From the cell containing the given text, extract its center point as (X, Y) coordinate. 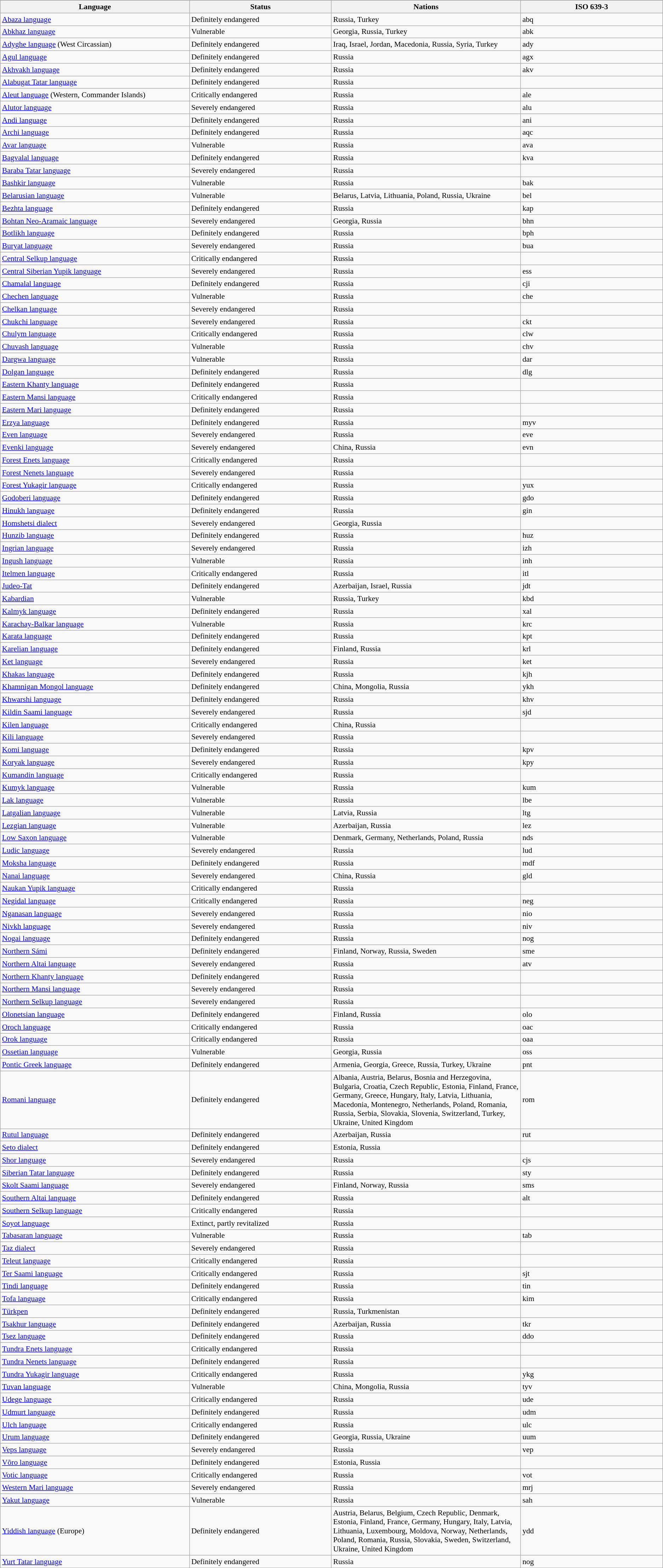
Chuvash language (95, 347)
Kilen language (95, 725)
mrj (591, 1488)
Itelmen language (95, 573)
Akhvakh language (95, 70)
dar (591, 360)
tkr (591, 1324)
Yiddish language (Europe) (95, 1531)
aqc (591, 133)
oac (591, 1027)
Georgia, Russia, Ukraine (426, 1437)
Udege language (95, 1400)
cji (591, 284)
Urum language (95, 1437)
rom (591, 1100)
Kalmyk language (95, 611)
che (591, 297)
Nganasan language (95, 914)
sjd (591, 712)
ess (591, 271)
Eastern Mansi language (95, 397)
rut (591, 1135)
Avar language (95, 145)
Kumandin language (95, 775)
kbd (591, 599)
Tabasaran language (95, 1236)
ykg (591, 1374)
Ket language (95, 662)
bak (591, 183)
nio (591, 914)
Abaza language (95, 19)
Hunzib language (95, 536)
lbe (591, 800)
nds (591, 838)
Khwarshi language (95, 700)
Nivkh language (95, 926)
Nanai language (95, 876)
Tundra Nenets language (95, 1362)
Aleut language (Western, Commander Islands) (95, 95)
Finland, Norway, Russia (426, 1185)
Northern Sámi (95, 951)
Northern Altai language (95, 964)
ude (591, 1400)
kpt (591, 636)
jdt (591, 586)
dlg (591, 372)
Karata language (95, 636)
ket (591, 662)
kva (591, 158)
Iraq, Israel, Jordan, Macedonia, Russia, Syria, Turkey (426, 45)
Türkpen (95, 1311)
krc (591, 624)
bel (591, 196)
cjs (591, 1160)
Ossetian language (95, 1052)
Archi language (95, 133)
Central Siberian Yupik language (95, 271)
myv (591, 422)
sms (591, 1185)
Evenki language (95, 448)
Botlikh language (95, 233)
Shor language (95, 1160)
Russia, Turkmenistan (426, 1311)
Teleut language (95, 1261)
niv (591, 926)
Khakas language (95, 674)
Bohtan Neo-Aramaic language (95, 221)
krl (591, 649)
Northern Selkup language (95, 1002)
Karachay-Balkar language (95, 624)
kjh (591, 674)
oss (591, 1052)
Ter Saami language (95, 1273)
olo (591, 1014)
eve (591, 435)
Votic language (95, 1475)
bua (591, 246)
abk (591, 32)
Alabugat Tatar language (95, 82)
Kildin Saami language (95, 712)
Tsakhur language (95, 1324)
ISO 639-3 (591, 7)
Ludic language (95, 851)
khv (591, 700)
Adyghe language (West Circassian) (95, 45)
vot (591, 1475)
ltg (591, 813)
Central Selkup language (95, 259)
Kili language (95, 737)
ulc (591, 1425)
Chamalal language (95, 284)
Naukan Yupik language (95, 888)
gin (591, 511)
Northern Khanty language (95, 977)
izh (591, 548)
Western Mari language (95, 1488)
Chukchi language (95, 322)
Erzya language (95, 422)
chv (591, 347)
pnt (591, 1065)
Oroch language (95, 1027)
ddo (591, 1336)
Low Saxon language (95, 838)
bhn (591, 221)
akv (591, 70)
Kabardian (95, 599)
uum (591, 1437)
Taz dialect (95, 1248)
tyv (591, 1387)
Extinct, partly revitalized (260, 1223)
Tundra Yukagir language (95, 1374)
Skolt Saami language (95, 1185)
Hinukh language (95, 511)
Ulch language (95, 1425)
vep (591, 1450)
Judeo-Tat (95, 586)
Armenia, Georgia, Greece, Russia, Turkey, Ukraine (426, 1065)
Azerbaijan, Israel, Russia (426, 586)
yux (591, 485)
Siberian Tatar language (95, 1173)
evn (591, 448)
Nogai language (95, 939)
sme (591, 951)
Baraba Tatar language (95, 170)
Tindi language (95, 1286)
Koryak language (95, 763)
agx (591, 57)
Ingrian language (95, 548)
ady (591, 45)
Forest Yukagir language (95, 485)
Komi language (95, 750)
Eastern Mari language (95, 410)
gld (591, 876)
Belarus, Latvia, Lithuania, Poland, Russia, Ukraine (426, 196)
kpv (591, 750)
udm (591, 1412)
Pontic Greek language (95, 1065)
Agul language (95, 57)
Nations (426, 7)
ale (591, 95)
Veps language (95, 1450)
Romani language (95, 1100)
Soyot language (95, 1223)
inh (591, 561)
Rutul language (95, 1135)
ava (591, 145)
bph (591, 233)
sty (591, 1173)
alu (591, 107)
Lezgian language (95, 826)
ani (591, 120)
abq (591, 19)
Yakut language (95, 1500)
Finland, Norway, Russia, Sweden (426, 951)
Orok language (95, 1039)
Tsez language (95, 1336)
Tundra Enets language (95, 1349)
lud (591, 851)
Khamnigan Mongol language (95, 687)
huz (591, 536)
Yurt Tatar language (95, 1562)
ykh (591, 687)
Moksha language (95, 863)
alt (591, 1198)
ckt (591, 322)
Homshetsi dialect (95, 523)
atv (591, 964)
Bagvalal language (95, 158)
Belarusian language (95, 196)
Denmark, Germany, Netherlands, Poland, Russia (426, 838)
itl (591, 573)
kim (591, 1299)
Dolgan language (95, 372)
neg (591, 901)
Võro language (95, 1463)
Even language (95, 435)
oaa (591, 1039)
kpy (591, 763)
sah (591, 1500)
Buryat language (95, 246)
Ingush language (95, 561)
tab (591, 1236)
lez (591, 826)
Status (260, 7)
kap (591, 208)
Lak language (95, 800)
kum (591, 788)
Godoberi language (95, 498)
Tuvan language (95, 1387)
mdf (591, 863)
tin (591, 1286)
ydd (591, 1531)
Forest Nenets language (95, 473)
Chelkan language (95, 309)
Bezhta language (95, 208)
Eastern Khanty language (95, 385)
Southern Selkup language (95, 1211)
Kumyk language (95, 788)
Chulym language (95, 334)
gdo (591, 498)
Georgia, Russia, Turkey (426, 32)
Dargwa language (95, 360)
Tofa language (95, 1299)
Abkhaz language (95, 32)
Bashkir language (95, 183)
Alutor language (95, 107)
Latgalian language (95, 813)
clw (591, 334)
Negidal language (95, 901)
Northern Mansi language (95, 989)
sjt (591, 1273)
Southern Altai language (95, 1198)
Karelian language (95, 649)
Udmurt language (95, 1412)
Chechen language (95, 297)
Latvia, Russia (426, 813)
xal (591, 611)
Olonetsian language (95, 1014)
Language (95, 7)
Andi language (95, 120)
Forest Enets language (95, 460)
Seto dialect (95, 1148)
